Capture the cell that displays the provided text and extract its (x, y) central coordinate. 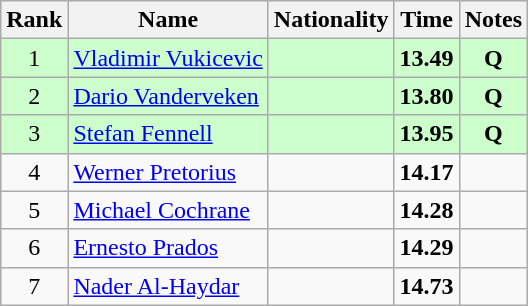
14.29 (426, 248)
2 (34, 96)
3 (34, 134)
6 (34, 248)
Michael Cochrane (168, 210)
Werner Pretorius (168, 172)
14.73 (426, 286)
4 (34, 172)
13.49 (426, 58)
Notes (493, 20)
Nader Al-Haydar (168, 286)
Name (168, 20)
14.28 (426, 210)
Vladimir Vukicevic (168, 58)
Nationality (331, 20)
1 (34, 58)
Stefan Fennell (168, 134)
13.80 (426, 96)
Dario Vanderveken (168, 96)
14.17 (426, 172)
Rank (34, 20)
Time (426, 20)
7 (34, 286)
13.95 (426, 134)
5 (34, 210)
Ernesto Prados (168, 248)
